Provide the (x, y) coordinate of the cell's center where the given text is located.  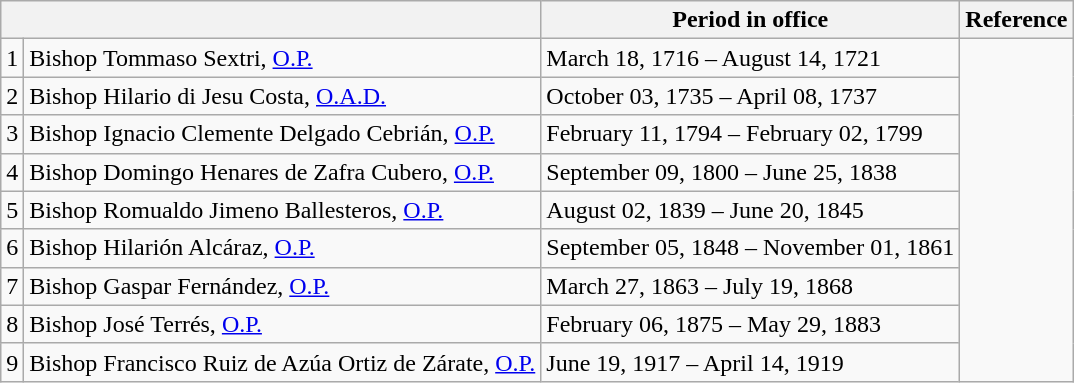
Bishop Domingo Henares de Zafra Cubero, O.P. (282, 172)
September 05, 1848 – November 01, 1861 (750, 248)
Bishop José Terrés, O.P. (282, 324)
Bishop Francisco Ruiz de Azúa Ortiz de Zárate, O.P. (282, 362)
March 18, 1716 – August 14, 1721 (750, 58)
Bishop Romualdo Jimeno Ballesteros, O.P. (282, 210)
1 (12, 58)
February 06, 1875 – May 29, 1883 (750, 324)
Period in office (750, 20)
9 (12, 362)
2 (12, 96)
September 09, 1800 – June 25, 1838 (750, 172)
Bishop Hilario di Jesu Costa, O.A.D. (282, 96)
Bishop Hilarión Alcáraz, O.P. (282, 248)
5 (12, 210)
4 (12, 172)
7 (12, 286)
Bishop Gaspar Fernández, O.P. (282, 286)
3 (12, 134)
August 02, 1839 – June 20, 1845 (750, 210)
October 03, 1735 – April 08, 1737 (750, 96)
Bishop Ignacio Clemente Delgado Cebrián, O.P. (282, 134)
6 (12, 248)
February 11, 1794 – February 02, 1799 (750, 134)
March 27, 1863 – July 19, 1868 (750, 286)
Reference (1016, 20)
June 19, 1917 – April 14, 1919 (750, 362)
8 (12, 324)
Bishop Tommaso Sextri, O.P. (282, 58)
